Return the (x, y) coordinate for the center point of the cell that contains the specified text.  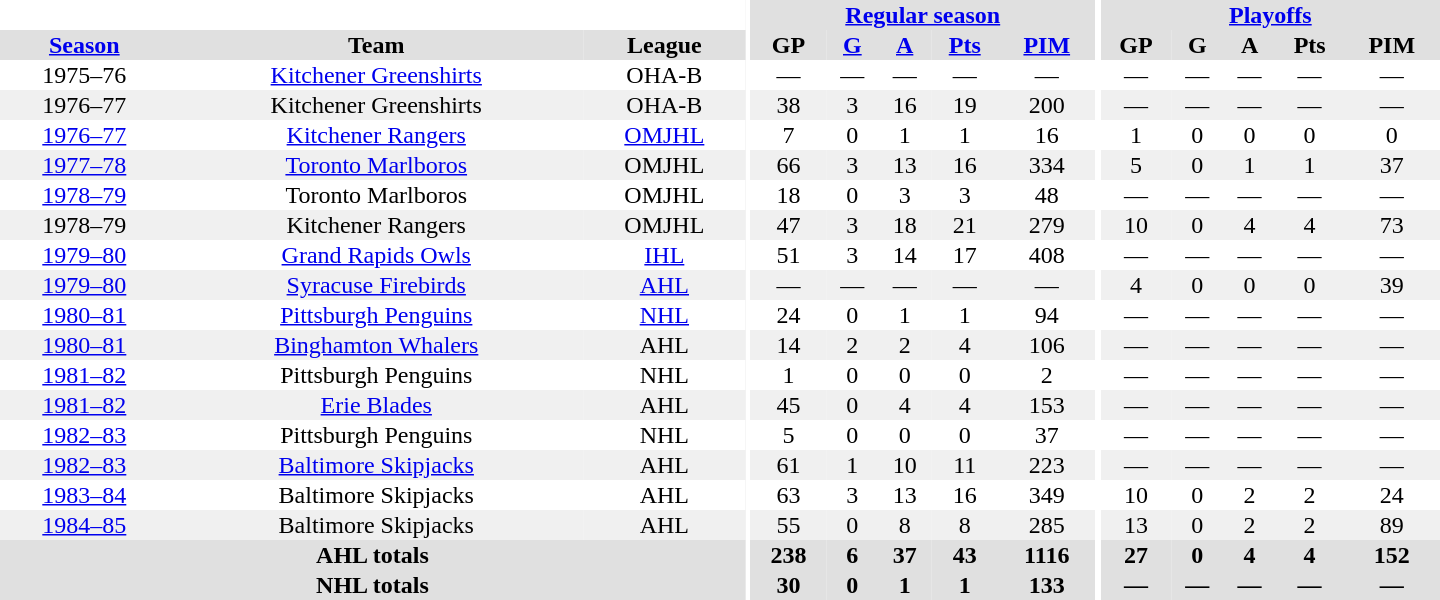
285 (1047, 525)
334 (1047, 165)
Regular season (923, 15)
1984–85 (84, 525)
94 (1047, 315)
1983–84 (84, 495)
19 (965, 105)
55 (789, 525)
48 (1047, 195)
Team (376, 45)
38 (789, 105)
223 (1047, 465)
Season (84, 45)
73 (1392, 225)
30 (789, 585)
1975–76 (84, 75)
47 (789, 225)
89 (1392, 525)
238 (789, 555)
200 (1047, 105)
66 (789, 165)
39 (1392, 285)
Playoffs (1270, 15)
1116 (1047, 555)
Erie Blades (376, 405)
Binghamton Whalers (376, 345)
349 (1047, 495)
51 (789, 255)
11 (965, 465)
279 (1047, 225)
152 (1392, 555)
NHL totals (372, 585)
7 (789, 135)
17 (965, 255)
43 (965, 555)
133 (1047, 585)
IHL (664, 255)
61 (789, 465)
Syracuse Firebirds (376, 285)
AHL totals (372, 555)
League (664, 45)
21 (965, 225)
153 (1047, 405)
408 (1047, 255)
1977–78 (84, 165)
6 (852, 555)
63 (789, 495)
106 (1047, 345)
27 (1136, 555)
45 (789, 405)
Grand Rapids Owls (376, 255)
